Return the (X, Y) coordinate for the center point of the cell that contains the specified text.  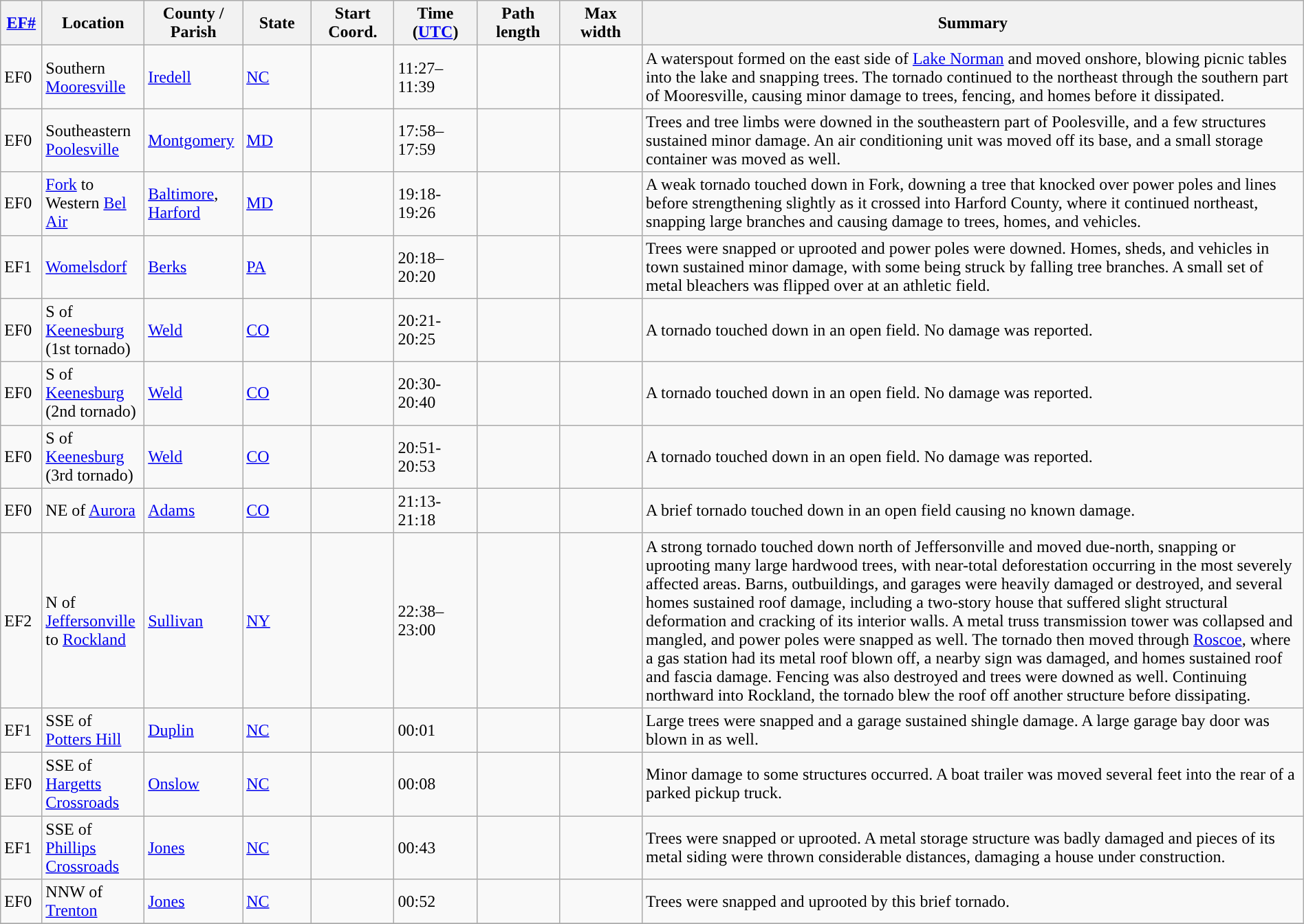
21:13-21:18 (435, 510)
00:52 (435, 902)
State (277, 23)
Summary (973, 23)
Minor damage to some structures occurred. A boat trailer was moved several feet into the rear of a parked pickup truck. (973, 784)
SSE of Potters Hill (94, 730)
Baltimore, Harford (194, 203)
PA (277, 267)
11:27–11:39 (435, 77)
Southern Mooresville (94, 77)
SSE of Phillips Crossroads (94, 847)
00:08 (435, 784)
Location (94, 23)
00:43 (435, 847)
NNW of Trenton (94, 902)
Womelsdorf (94, 267)
Fork to Western Bel Air (94, 203)
NY (277, 620)
00:01 (435, 730)
17:58–17:59 (435, 140)
NE of Aurora (94, 510)
EF# (21, 23)
A brief tornado touched down in an open field causing no known damage. (973, 510)
Southeastern Poolesville (94, 140)
SSE of Hargetts Crossroads (94, 784)
Montgomery (194, 140)
Time (UTC) (435, 23)
Adams (194, 510)
22:38–23:00 (435, 620)
N of Jeffersonville to Rockland (94, 620)
Large trees were snapped and a garage sustained shingle damage. A large garage bay door was blown in as well. (973, 730)
20:51-20:53 (435, 456)
Trees were snapped and uprooted by this brief tornado. (973, 902)
Sullivan (194, 620)
Onslow (194, 784)
S of Keenesburg (3rd tornado) (94, 456)
Path length (518, 23)
20:21-20:25 (435, 330)
20:30-20:40 (435, 393)
County / Parish (194, 23)
S of Keenesburg (1st tornado) (94, 330)
20:18–20:20 (435, 267)
Start Coord. (353, 23)
Max width (600, 23)
Berks (194, 267)
Duplin (194, 730)
EF2 (21, 620)
Iredell (194, 77)
19:18-19:26 (435, 203)
S of Keenesburg (2nd tornado) (94, 393)
